Detect which cell encompasses the target text, then output its [X, Y] center coordinate. 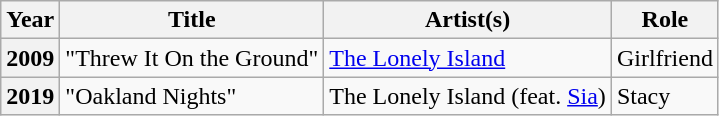
Title [192, 20]
2009 [30, 58]
Stacy [664, 96]
The Lonely Island [468, 58]
"Oakland Nights" [192, 96]
"Threw It On the Ground" [192, 58]
Role [664, 20]
Artist(s) [468, 20]
The Lonely Island (feat. Sia) [468, 96]
Girlfriend [664, 58]
Year [30, 20]
2019 [30, 96]
